Determine the (X, Y) coordinate at the center of the cell enclosing the given text.  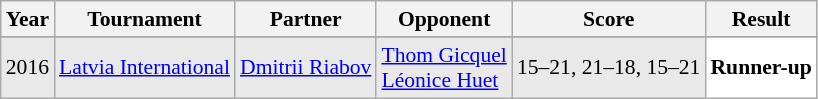
15–21, 21–18, 15–21 (609, 68)
Thom Gicquel Léonice Huet (444, 68)
Score (609, 19)
Tournament (144, 19)
Result (760, 19)
Dmitrii Riabov (306, 68)
2016 (28, 68)
Runner-up (760, 68)
Year (28, 19)
Partner (306, 19)
Opponent (444, 19)
Latvia International (144, 68)
